Return the [x, y] coordinate for the center point of the cell that contains the specified text.  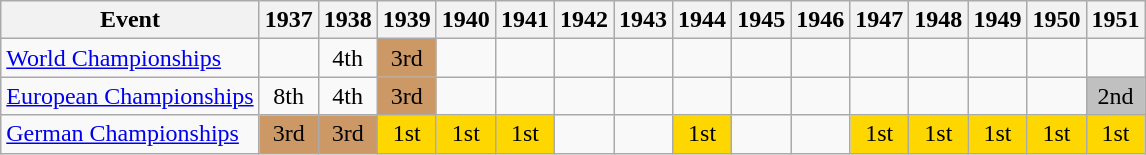
1950 [1056, 20]
1947 [880, 20]
World Championships [130, 58]
1946 [820, 20]
8th [288, 96]
1945 [762, 20]
1951 [1116, 20]
1940 [466, 20]
1941 [524, 20]
1939 [406, 20]
1943 [644, 20]
2nd [1116, 96]
European Championships [130, 96]
1942 [584, 20]
1948 [938, 20]
1938 [348, 20]
German Championships [130, 134]
1949 [998, 20]
Event [130, 20]
1937 [288, 20]
1944 [702, 20]
